Capture the cell that displays the provided text and extract its [x, y] central coordinate. 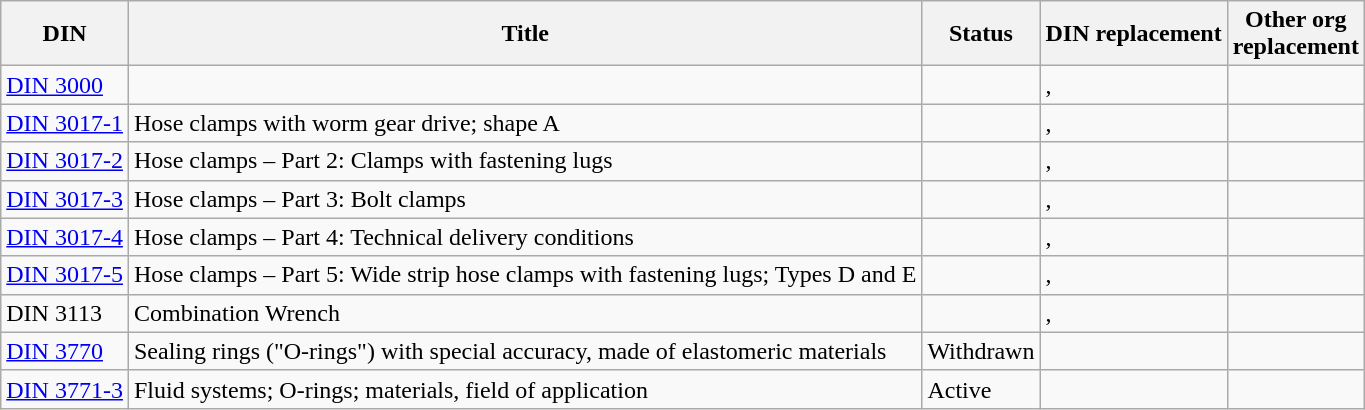
DIN 3770 [65, 351]
DIN 3017-1 [65, 123]
Sealing rings ("O-rings") with special accuracy, made of elastomeric materials [524, 351]
Title [524, 34]
Other orgreplacement [1296, 34]
Hose clamps – Part 4: Technical delivery conditions [524, 237]
Active [981, 389]
DIN 3000 [65, 85]
Fluid systems; O-rings; materials, field of application [524, 389]
Hose clamps with worm gear drive; shape A [524, 123]
DIN 3017-4 [65, 237]
Combination Wrench [524, 313]
DIN [65, 34]
DIN replacement [1134, 34]
DIN 3771-3 [65, 389]
Withdrawn [981, 351]
Hose clamps – Part 2: Clamps with fastening lugs [524, 161]
Hose clamps – Part 3: Bolt clamps [524, 199]
DIN 3017-3 [65, 199]
Status [981, 34]
DIN 3017-2 [65, 161]
DIN 3017-5 [65, 275]
Hose clamps – Part 5: Wide strip hose clamps with fastening lugs; Types D and E [524, 275]
DIN 3113 [65, 313]
